Locate the cell with the specified text and output its [x, y] center coordinate. 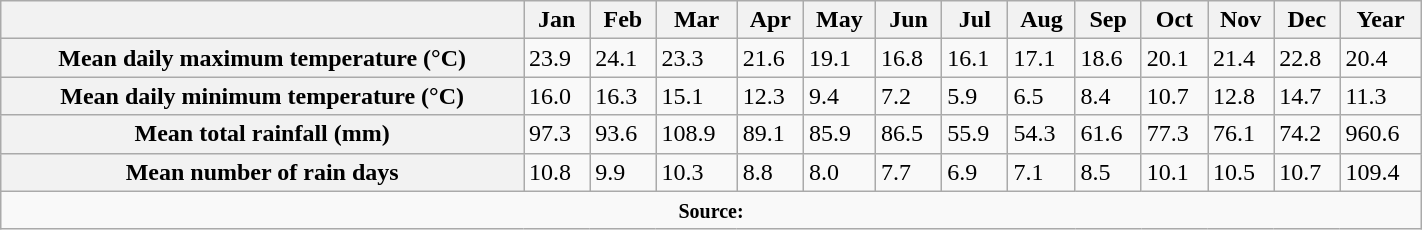
Oct [1174, 20]
97.3 [557, 134]
Jan [557, 20]
16.1 [975, 58]
12.3 [770, 96]
Apr [770, 20]
21.6 [770, 58]
960.6 [1380, 134]
Nov [1241, 20]
23.9 [557, 58]
93.6 [623, 134]
7.7 [908, 172]
12.8 [1241, 96]
16.3 [623, 96]
May [839, 20]
Aug [1042, 20]
17.1 [1042, 58]
9.9 [623, 172]
54.3 [1042, 134]
Year [1380, 20]
10.5 [1241, 172]
20.1 [1174, 58]
16.0 [557, 96]
Source: [711, 210]
6.9 [975, 172]
85.9 [839, 134]
Mean number of rain days [262, 172]
18.6 [1108, 58]
10.1 [1174, 172]
89.1 [770, 134]
14.7 [1307, 96]
9.4 [839, 96]
22.8 [1307, 58]
Mean daily minimum temperature (°C) [262, 96]
Dec [1307, 20]
5.9 [975, 96]
74.2 [1307, 134]
8.0 [839, 172]
61.6 [1108, 134]
108.9 [696, 134]
15.1 [696, 96]
Sep [1108, 20]
7.1 [1042, 172]
Mean daily maximum temperature (°C) [262, 58]
24.1 [623, 58]
86.5 [908, 134]
21.4 [1241, 58]
10.3 [696, 172]
8.8 [770, 172]
8.4 [1108, 96]
10.8 [557, 172]
11.3 [1380, 96]
23.3 [696, 58]
55.9 [975, 134]
Mean total rainfall (mm) [262, 134]
77.3 [1174, 134]
6.5 [1042, 96]
Mar [696, 20]
20.4 [1380, 58]
19.1 [839, 58]
8.5 [1108, 172]
Jul [975, 20]
76.1 [1241, 134]
Feb [623, 20]
16.8 [908, 58]
Jun [908, 20]
109.4 [1380, 172]
7.2 [908, 96]
